Extract the [X, Y] coordinate from the center of the cell holding the provided text.  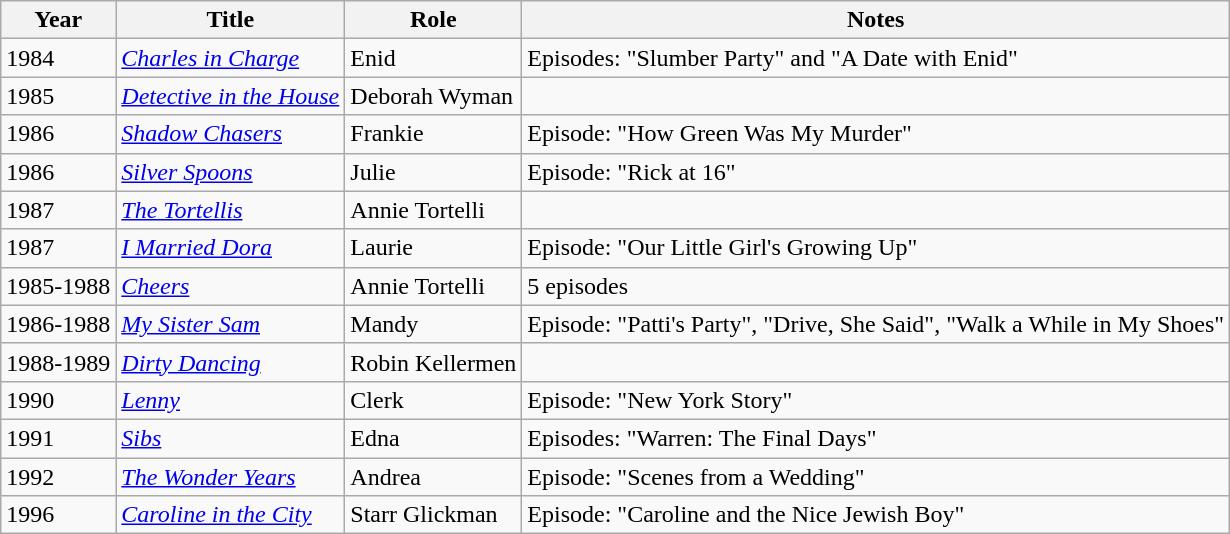
Sibs [230, 438]
1984 [58, 58]
Detective in the House [230, 96]
Episode: "Our Little Girl's Growing Up" [876, 248]
Year [58, 20]
Laurie [434, 248]
Dirty Dancing [230, 362]
Episode: "Rick at 16" [876, 172]
Deborah Wyman [434, 96]
Enid [434, 58]
Julie [434, 172]
1990 [58, 400]
5 episodes [876, 286]
1986-1988 [58, 324]
My Sister Sam [230, 324]
1985 [58, 96]
Andrea [434, 477]
Episode: "New York Story" [876, 400]
Starr Glickman [434, 515]
Episode: "Scenes from a Wedding" [876, 477]
Charles in Charge [230, 58]
Clerk [434, 400]
Mandy [434, 324]
1996 [58, 515]
Shadow Chasers [230, 134]
Edna [434, 438]
Silver Spoons [230, 172]
1985-1988 [58, 286]
Caroline in the City [230, 515]
Cheers [230, 286]
1991 [58, 438]
Notes [876, 20]
Robin Kellermen [434, 362]
The Wonder Years [230, 477]
Episodes: "Warren: The Final Days" [876, 438]
Episodes: "Slumber Party" and "A Date with Enid" [876, 58]
1992 [58, 477]
Episode: "How Green Was My Murder" [876, 134]
Title [230, 20]
I Married Dora [230, 248]
The Tortellis [230, 210]
Episode: "Caroline and the Nice Jewish Boy" [876, 515]
Episode: "Patti's Party", "Drive, She Said", "Walk a While in My Shoes" [876, 324]
Role [434, 20]
Lenny [230, 400]
1988-1989 [58, 362]
Frankie [434, 134]
